Identify which cell holds the provided text, then report its [X, Y] central coordinate. 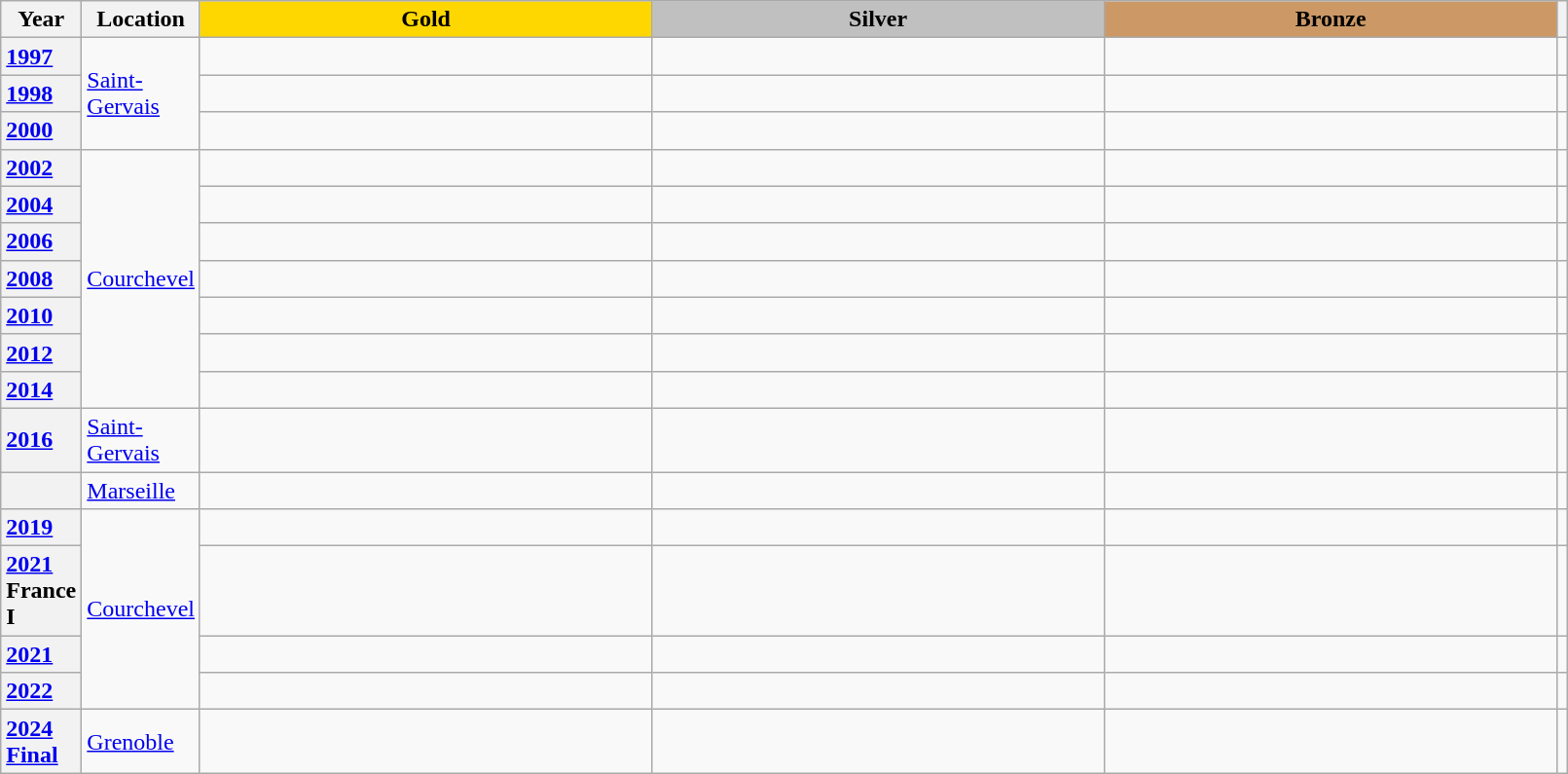
2010 [41, 315]
Year [41, 19]
2002 [41, 167]
2008 [41, 278]
2019 [41, 528]
1998 [41, 93]
2004 [41, 204]
Bronze [1330, 19]
2024 Final [41, 742]
2022 [41, 691]
2012 [41, 352]
Marseille [141, 490]
2021 [41, 654]
Location [141, 19]
2000 [41, 130]
2021France I [41, 591]
Gold [425, 19]
2014 [41, 389]
2016 [41, 440]
Grenoble [141, 742]
2006 [41, 241]
1997 [41, 56]
Silver [878, 19]
